From the cell containing the given text, extract its center point as [x, y] coordinate. 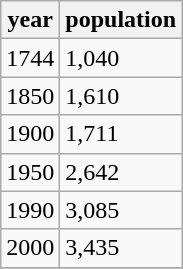
1950 [30, 172]
population [121, 20]
1850 [30, 96]
3,085 [121, 210]
2,642 [121, 172]
1744 [30, 58]
1990 [30, 210]
1900 [30, 134]
1,040 [121, 58]
3,435 [121, 248]
1,711 [121, 134]
year [30, 20]
1,610 [121, 96]
2000 [30, 248]
